Return the [x, y] coordinate for the center point of the cell that contains the specified text.  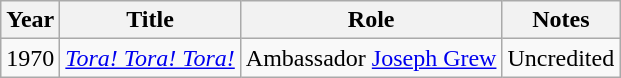
Title [150, 20]
Year [30, 20]
Notes [561, 20]
Ambassador Joseph Grew [371, 58]
Uncredited [561, 58]
Role [371, 20]
1970 [30, 58]
Tora! Tora! Tora! [150, 58]
